Return (x, y) of the center of cell containing provided text 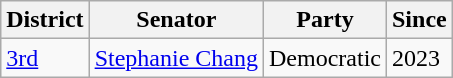
Senator (176, 20)
Stephanie Chang (176, 58)
2023 (419, 58)
Since (419, 20)
Democratic (324, 58)
3rd (45, 58)
Party (324, 20)
District (45, 20)
